Search for the cell housing the specified text and yield its (x, y) center coordinate. 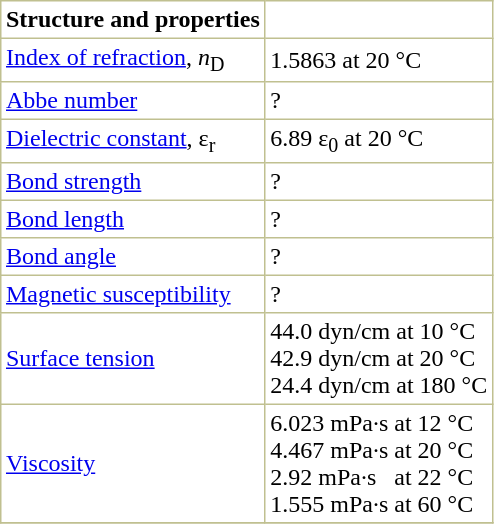
Bond length (133, 220)
6.89 ε0 at 20 °C (378, 142)
Magnetic susceptibility (133, 295)
Bond angle (133, 257)
Abbe number (133, 101)
Structure and properties (133, 20)
Bond strength (133, 182)
Index of refraction, nD (133, 60)
44.0 dyn/cm at 10 °C42.9 dyn/cm at 20 °C24.4 dyn/cm at 180 °C (378, 359)
Surface tension (133, 359)
1.5863 at 20 °C (378, 60)
6.023 mPa·s at 12 °C4.467 mPa·s at 20 °C2.92 mPa·s at 22 °C1.555 mPa·s at 60 °C (378, 464)
Dielectric constant, εr (133, 142)
Viscosity (133, 464)
